For the text-containing cell, return its midpoint in (x, y) coordinate format. 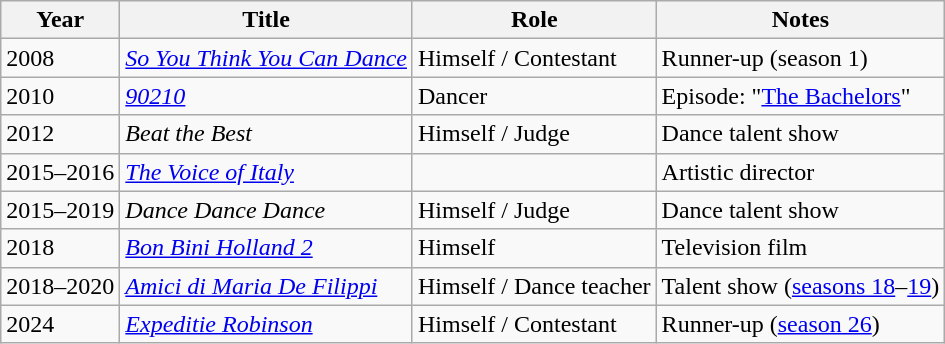
2008 (60, 58)
Himself (534, 248)
Amici di Maria De Filippi (266, 286)
Title (266, 20)
Artistic director (800, 172)
2018 (60, 248)
Talent show (seasons 18–19) (800, 286)
So You Think You Can Dance (266, 58)
The Voice of Italy (266, 172)
Bon Bini Holland 2 (266, 248)
Beat the Best (266, 134)
Runner-up (season 1) (800, 58)
Episode: "The Bachelors" (800, 96)
Notes (800, 20)
90210 (266, 96)
Dance Dance Dance (266, 210)
Himself / Dance teacher (534, 286)
2015–2016 (60, 172)
Television film (800, 248)
Year (60, 20)
Role (534, 20)
2012 (60, 134)
Dancer (534, 96)
2010 (60, 96)
2024 (60, 324)
Expeditie Robinson (266, 324)
2015–2019 (60, 210)
Runner-up (season 26) (800, 324)
2018–2020 (60, 286)
